Detect which cell encompasses the target text, then output its (X, Y) center coordinate. 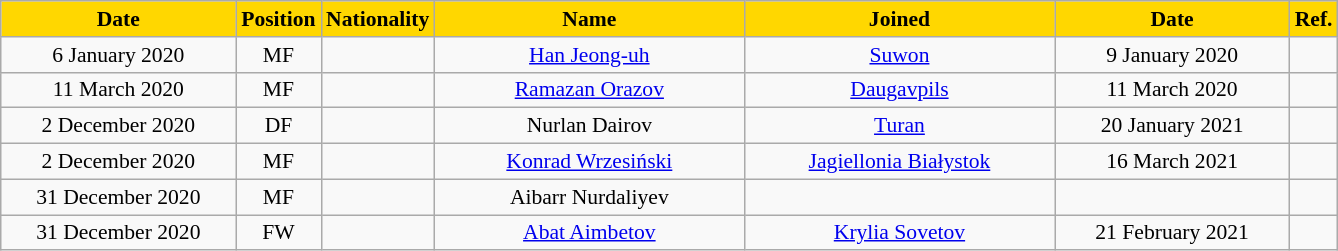
Suwon (899, 55)
21 February 2021 (1172, 233)
Krylia Sovetov (899, 233)
9 January 2020 (1172, 55)
Konrad Wrzesiński (589, 162)
Position (278, 19)
Aibarr Nurdaliyev (589, 197)
Joined (899, 19)
20 January 2021 (1172, 126)
FW (278, 233)
Name (589, 19)
Han Jeong-uh (589, 55)
16 March 2021 (1172, 162)
6 January 2020 (118, 55)
Nationality (378, 19)
Abat Aimbetov (589, 233)
Turan (899, 126)
Ramazan Orazov (589, 90)
Nurlan Dairov (589, 126)
Ref. (1314, 19)
Jagiellonia Białystok (899, 162)
DF (278, 126)
Daugavpils (899, 90)
